Detect which cell encompasses the target text, then output its [x, y] center coordinate. 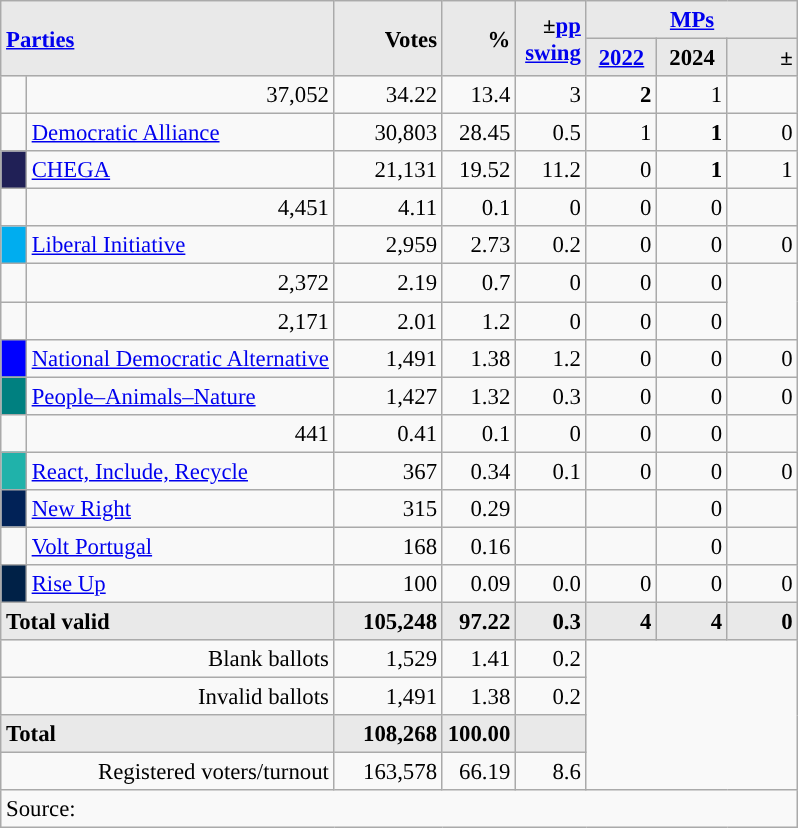
Liberal Initiative [180, 245]
28.45 [478, 133]
0.5 [552, 133]
Votes [388, 38]
Invalid ballots [168, 697]
% [478, 38]
2.01 [388, 321]
2,372 [180, 283]
97.22 [478, 621]
Blank ballots [168, 659]
National Democratic Alternative [180, 358]
4,451 [180, 208]
8.6 [552, 772]
108,268 [388, 734]
100 [388, 584]
2024 [692, 58]
4.11 [388, 208]
Democratic Alliance [180, 133]
105,248 [388, 621]
MPs [692, 20]
13.4 [478, 95]
React, Include, Recycle [180, 471]
2.73 [478, 245]
Volt Portugal [180, 546]
People–Animals–Nature [180, 396]
21,131 [388, 170]
0.34 [478, 471]
0.16 [478, 546]
0.7 [478, 283]
2022 [622, 58]
1.32 [478, 396]
CHEGA [180, 170]
168 [388, 546]
367 [388, 471]
0.09 [478, 584]
1,427 [388, 396]
± [762, 58]
Rise Up [180, 584]
0.41 [388, 433]
66.19 [478, 772]
30,803 [388, 133]
3 [552, 95]
0.29 [478, 509]
37,052 [180, 95]
441 [180, 433]
11.2 [552, 170]
315 [388, 509]
19.52 [478, 170]
2,959 [388, 245]
2.19 [388, 283]
34.22 [388, 95]
1.41 [478, 659]
2 [622, 95]
100.00 [478, 734]
Parties [168, 38]
1,529 [388, 659]
New Right [180, 509]
163,578 [388, 772]
0.0 [552, 584]
±pp swing [552, 38]
Source: [400, 809]
Total [168, 734]
Registered voters/turnout [168, 772]
2,171 [180, 321]
Total valid [168, 621]
